Return [X, Y] of the center of cell containing provided text 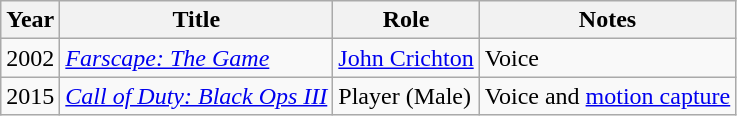
Title [196, 20]
John Crichton [406, 58]
2002 [30, 58]
Call of Duty: Black Ops III [196, 96]
Role [406, 20]
Notes [608, 20]
Voice [608, 58]
2015 [30, 96]
Farscape: The Game [196, 58]
Player (Male) [406, 96]
Voice and motion capture [608, 96]
Year [30, 20]
